Scan for the cell matching the given text and deliver its [x, y] coordinate at center. 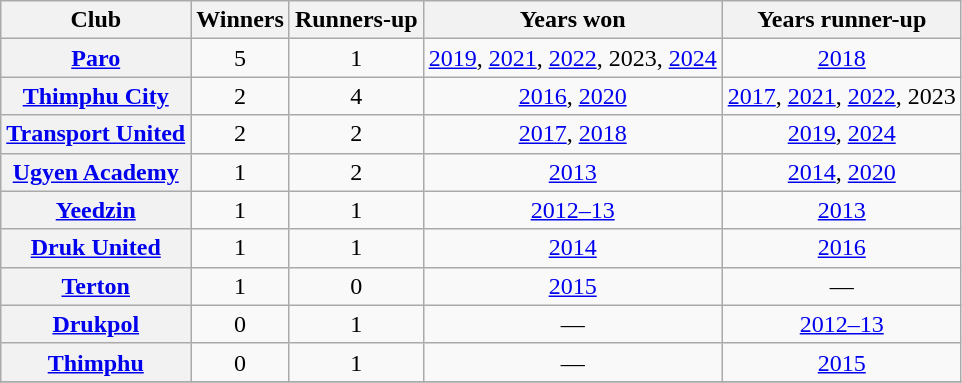
2017, 2021, 2022, 2023 [842, 96]
Paro [96, 58]
2016, 2020 [572, 96]
Thimphu [96, 362]
2014 [572, 248]
2017, 2018 [572, 134]
Transport United [96, 134]
2016 [842, 248]
Drukpol [96, 324]
2019, 2024 [842, 134]
Druk United [96, 248]
Terton [96, 286]
Winners [240, 20]
Years runner-up [842, 20]
Ugyen Academy [96, 172]
2019, 2021, 2022, 2023, 2024 [572, 58]
Thimphu City [96, 96]
2014, 2020 [842, 172]
2018 [842, 58]
Club [96, 20]
Years won [572, 20]
4 [356, 96]
Runners-up [356, 20]
Yeedzin [96, 210]
5 [240, 58]
